Capture the cell that displays the provided text and extract its (x, y) central coordinate. 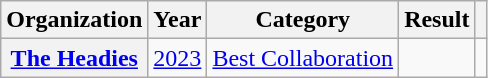
Category (303, 20)
Organization (74, 20)
Result (437, 20)
Best Collaboration (303, 58)
The Headies (74, 58)
2023 (178, 58)
Year (178, 20)
